Scan for the cell matching the given text and deliver its (x, y) coordinate at center. 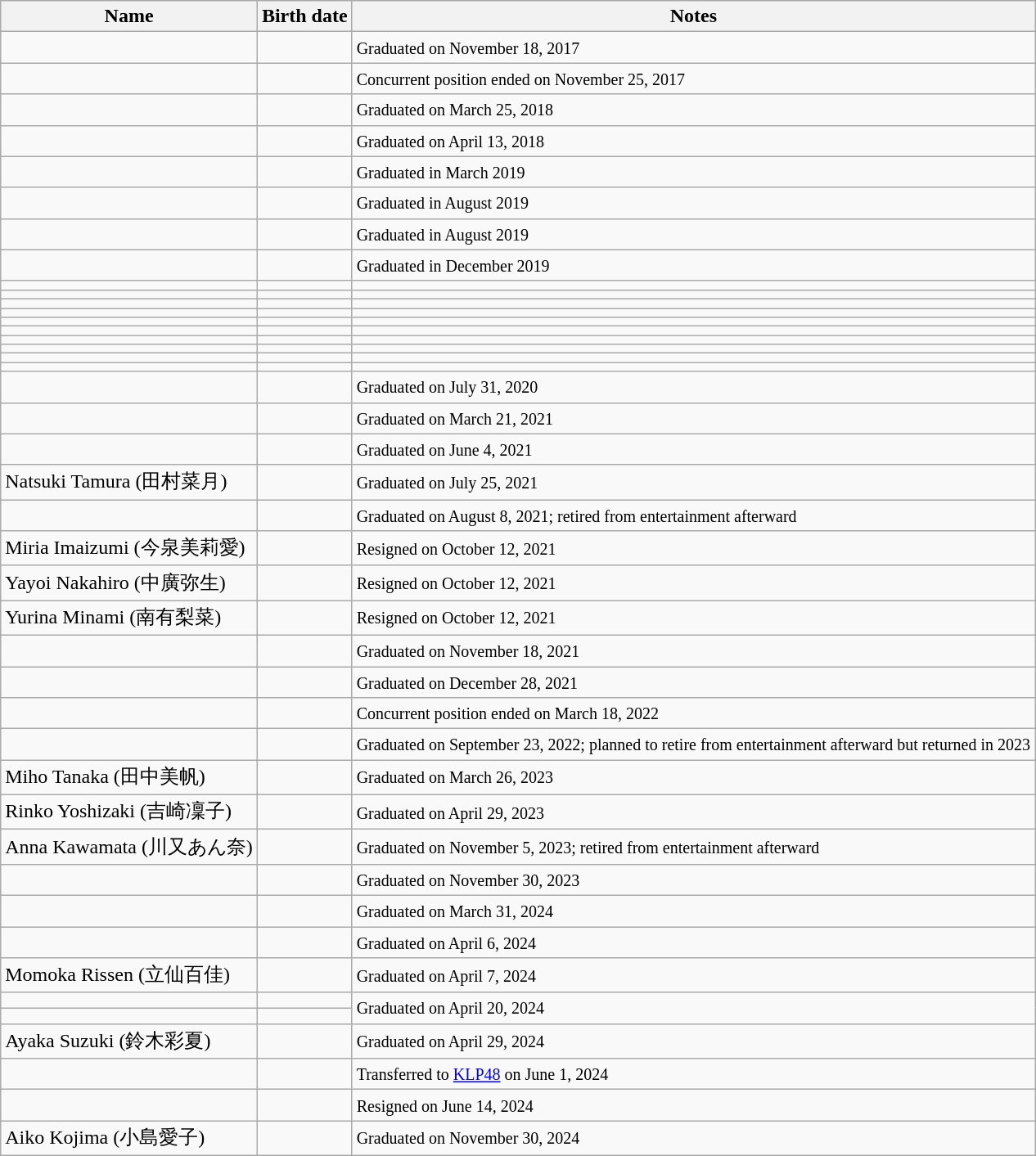
Graduated on March 25, 2018 (693, 110)
Concurrent position ended on March 18, 2022 (693, 713)
Graduated on September 23, 2022; planned to retire from entertainment afterward but returned in 2023 (693, 744)
Graduated on March 21, 2021 (693, 418)
Transferred to KLP48 on June 1, 2024 (693, 1074)
Resigned on June 14, 2024 (693, 1105)
Graduated on November 30, 2024 (693, 1139)
Graduated on November 5, 2023; retired from entertainment afterward (693, 848)
Graduated on April 29, 2023 (693, 812)
Name (129, 16)
Anna Kawamata (川又あん奈) (129, 848)
Graduated on April 7, 2024 (693, 975)
Miho Tanaka (田中美帆) (129, 777)
Graduated in March 2019 (693, 172)
Graduated in December 2019 (693, 265)
Graduated on November 30, 2023 (693, 879)
Graduated on November 18, 2021 (693, 650)
Natsuki Tamura (田村菜月) (129, 483)
Graduated on November 18, 2017 (693, 47)
Graduated on April 6, 2024 (693, 942)
Concurrent position ended on November 25, 2017 (693, 79)
Graduated on July 31, 2020 (693, 387)
Momoka Rissen (立仙百佳) (129, 975)
Miria Imaizumi (今泉美莉愛) (129, 548)
Aiko Kojima (小島愛子) (129, 1139)
Graduated on August 8, 2021; retired from entertainment afterward (693, 515)
Graduated on April 20, 2024 (693, 1008)
Graduated on July 25, 2021 (693, 483)
Rinko Yoshizaki (吉崎凜子) (129, 812)
Ayaka Suzuki (鈴木彩夏) (129, 1041)
Graduated on March 26, 2023 (693, 777)
Yurina Minami (南有梨菜) (129, 618)
Notes (693, 16)
Yayoi Nakahiro (中廣弥生) (129, 582)
Graduated on March 31, 2024 (693, 911)
Graduated on April 29, 2024 (693, 1041)
Birth date (304, 16)
Graduated on December 28, 2021 (693, 681)
Graduated on June 4, 2021 (693, 449)
Graduated on April 13, 2018 (693, 141)
